Return the (X, Y) coordinate for the center point of the cell that contains the specified text.  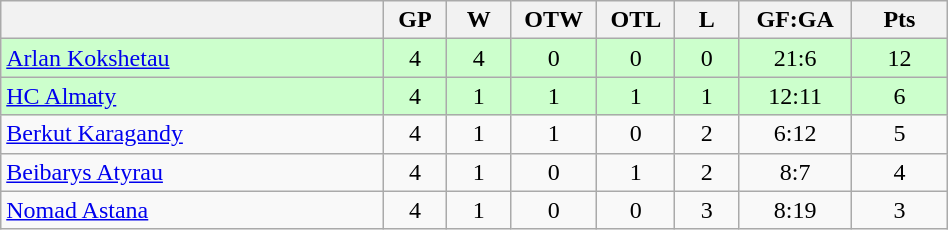
6 (900, 96)
Arlan Kokshetau (192, 58)
12:11 (796, 96)
21:6 (796, 58)
W (479, 20)
5 (900, 134)
Berkut Karagandy (192, 134)
Nomad Astana (192, 210)
GP (415, 20)
OTL (636, 20)
L (707, 20)
Pts (900, 20)
8:7 (796, 172)
GF:GA (796, 20)
Beibarys Atyrau (192, 172)
8:19 (796, 210)
12 (900, 58)
HC Almaty (192, 96)
OTW (554, 20)
6:12 (796, 134)
